Return the (X, Y) coordinate for the center point of the cell that contains the specified text.  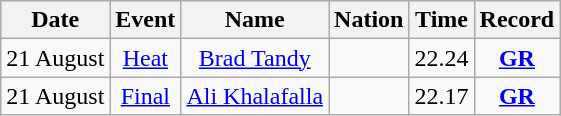
Brad Tandy (255, 58)
Date (56, 20)
Nation (369, 20)
Event (146, 20)
Time (442, 20)
Ali Khalafalla (255, 96)
Name (255, 20)
Heat (146, 58)
22.17 (442, 96)
22.24 (442, 58)
Record (517, 20)
Final (146, 96)
